Return [X, Y] of the center of cell containing provided text 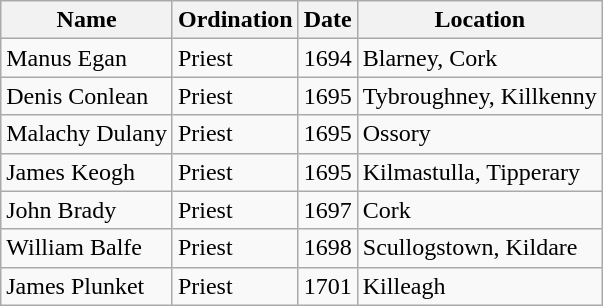
Name [87, 20]
John Brady [87, 210]
Blarney, Cork [480, 58]
1701 [328, 286]
1698 [328, 248]
1694 [328, 58]
Killeagh [480, 286]
Malachy Dulany [87, 134]
Ordination [235, 20]
Cork [480, 210]
William Balfe [87, 248]
Kilmastulla, Tipperary [480, 172]
Date [328, 20]
Manus Egan [87, 58]
Tybroughney, Killkenny [480, 96]
Ossory [480, 134]
Location [480, 20]
James Plunket [87, 286]
Denis Conlean [87, 96]
James Keogh [87, 172]
1697 [328, 210]
Scullogstown, Kildare [480, 248]
